Pinpoint the cell where the given text exists, returning its (x, y) midpoint coordinate. 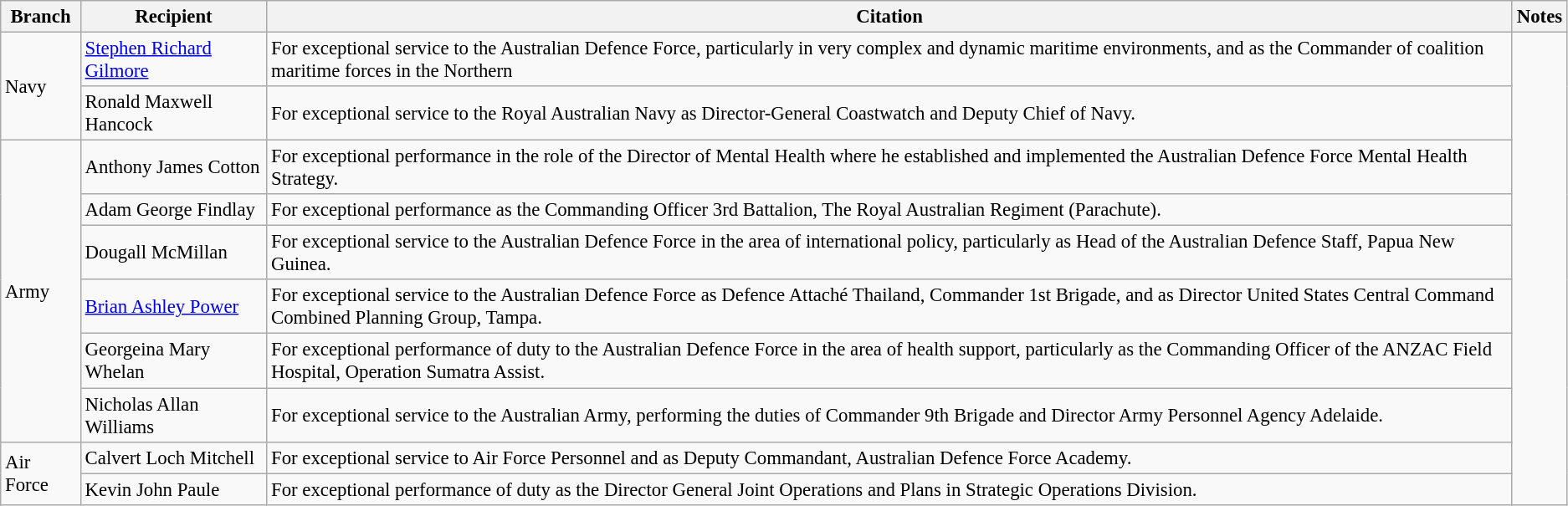
For exceptional performance as the Commanding Officer 3rd Battalion, The Royal Australian Regiment (Parachute). (890, 210)
Air Force (41, 473)
Adam George Findlay (173, 210)
For exceptional service to the Australian Army, performing the duties of Commander 9th Brigade and Director Army Personnel Agency Adelaide. (890, 415)
Anthony James Cotton (173, 167)
For exceptional performance of duty as the Director General Joint Operations and Plans in Strategic Operations Division. (890, 489)
Brian Ashley Power (173, 306)
For exceptional service to Air Force Personnel and as Deputy Commandant, Australian Defence Force Academy. (890, 457)
Ronald Maxwell Hancock (173, 114)
Recipient (173, 17)
For exceptional service to the Royal Australian Navy as Director-General Coastwatch and Deputy Chief of Navy. (890, 114)
Branch (41, 17)
Georgeina Mary Whelan (173, 361)
Kevin John Paule (173, 489)
Calvert Loch Mitchell (173, 457)
Stephen Richard Gilmore (173, 60)
Navy (41, 87)
Dougall McMillan (173, 253)
Nicholas Allan Williams (173, 415)
Army (41, 291)
Notes (1540, 17)
Citation (890, 17)
